For the text-containing cell, return its midpoint in [X, Y] coordinate format. 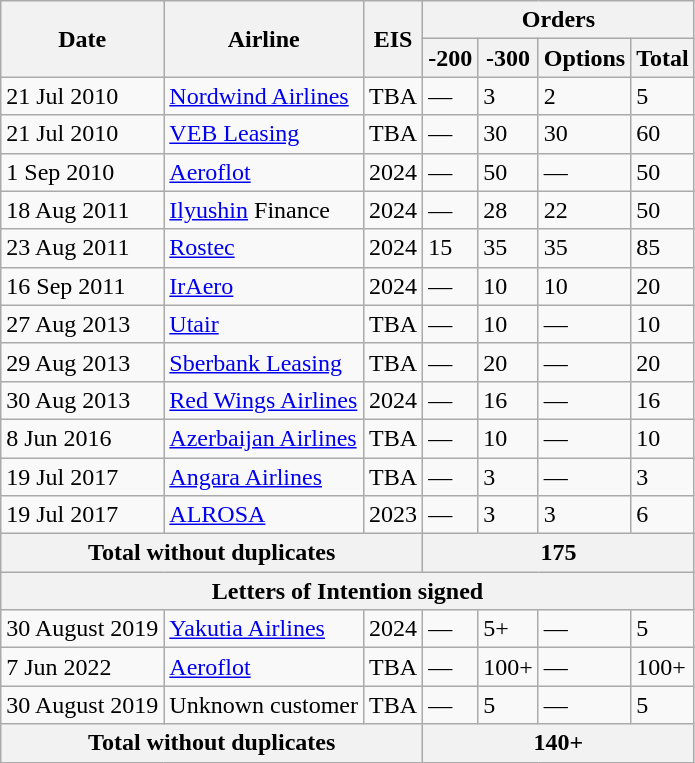
140+ [559, 743]
Letters of Intention signed [348, 591]
Orders [559, 20]
8 Jun 2016 [82, 438]
85 [663, 248]
VEB Leasing [264, 134]
Utair [264, 324]
28 [508, 210]
Date [82, 39]
Angara Airlines [264, 477]
29 Aug 2013 [82, 362]
7 Jun 2022 [82, 667]
Rostec [264, 248]
Sberbank Leasing [264, 362]
Azerbaijan Airlines [264, 438]
18 Aug 2011 [82, 210]
Yakutia Airlines [264, 629]
60 [663, 134]
Total [663, 58]
22 [584, 210]
27 Aug 2013 [82, 324]
6 [663, 515]
-200 [450, 58]
Red Wings Airlines [264, 400]
2 [584, 96]
5+ [508, 629]
-300 [508, 58]
Unknown customer [264, 705]
Airline [264, 39]
Options [584, 58]
Nordwind Airlines [264, 96]
IrAero [264, 286]
ALROSA [264, 515]
Ilyushin Finance [264, 210]
23 Aug 2011 [82, 248]
175 [559, 553]
2023 [394, 515]
30 Aug 2013 [82, 400]
16 Sep 2011 [82, 286]
1 Sep 2010 [82, 172]
EIS [394, 39]
15 [450, 248]
